Search for the cell housing the specified text and yield its (x, y) center coordinate. 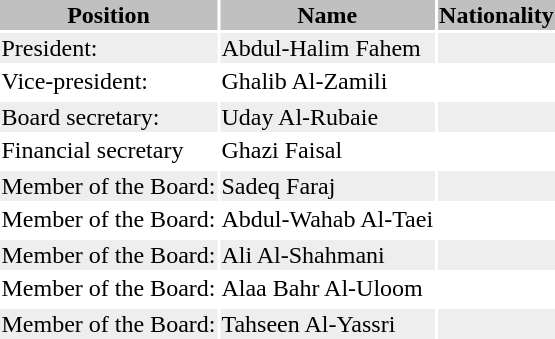
Tahseen Al-Yassri (328, 324)
President: (108, 48)
Financial secretary (108, 150)
Ghalib Al-Zamili (328, 81)
Ghazi Faisal (328, 150)
Ali Al-Shahmani (328, 255)
Abdul-Wahab Al-Taei (328, 219)
Vice-president: (108, 81)
Sadeq Faraj (328, 186)
Name (328, 15)
Position (108, 15)
Abdul-Halim Fahem (328, 48)
Uday Al-Rubaie (328, 117)
Board secretary: (108, 117)
Alaa Bahr Al-Uloom (328, 288)
